Output the [X, Y] coordinate of the center of the cell containing the given text.  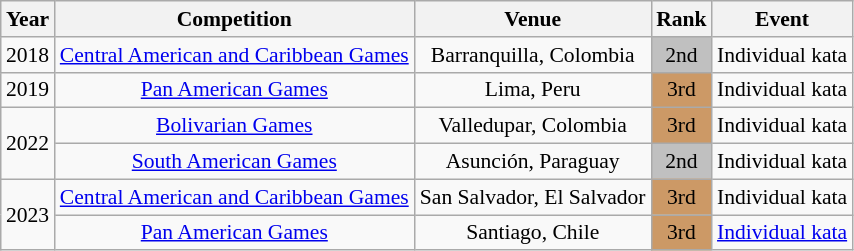
Barranquilla, Colombia [532, 55]
Rank [682, 19]
Bolivarian Games [234, 126]
Lima, Peru [532, 90]
2018 [28, 55]
Asunción, Paraguay [532, 162]
2022 [28, 144]
Venue [532, 19]
Competition [234, 19]
Year [28, 19]
Valledupar, Colombia [532, 126]
2023 [28, 214]
Santiago, Chile [532, 233]
Event [782, 19]
2019 [28, 90]
South American Games [234, 162]
San Salvador, El Salvador [532, 197]
